Identify which cell holds the provided text, then report its (x, y) central coordinate. 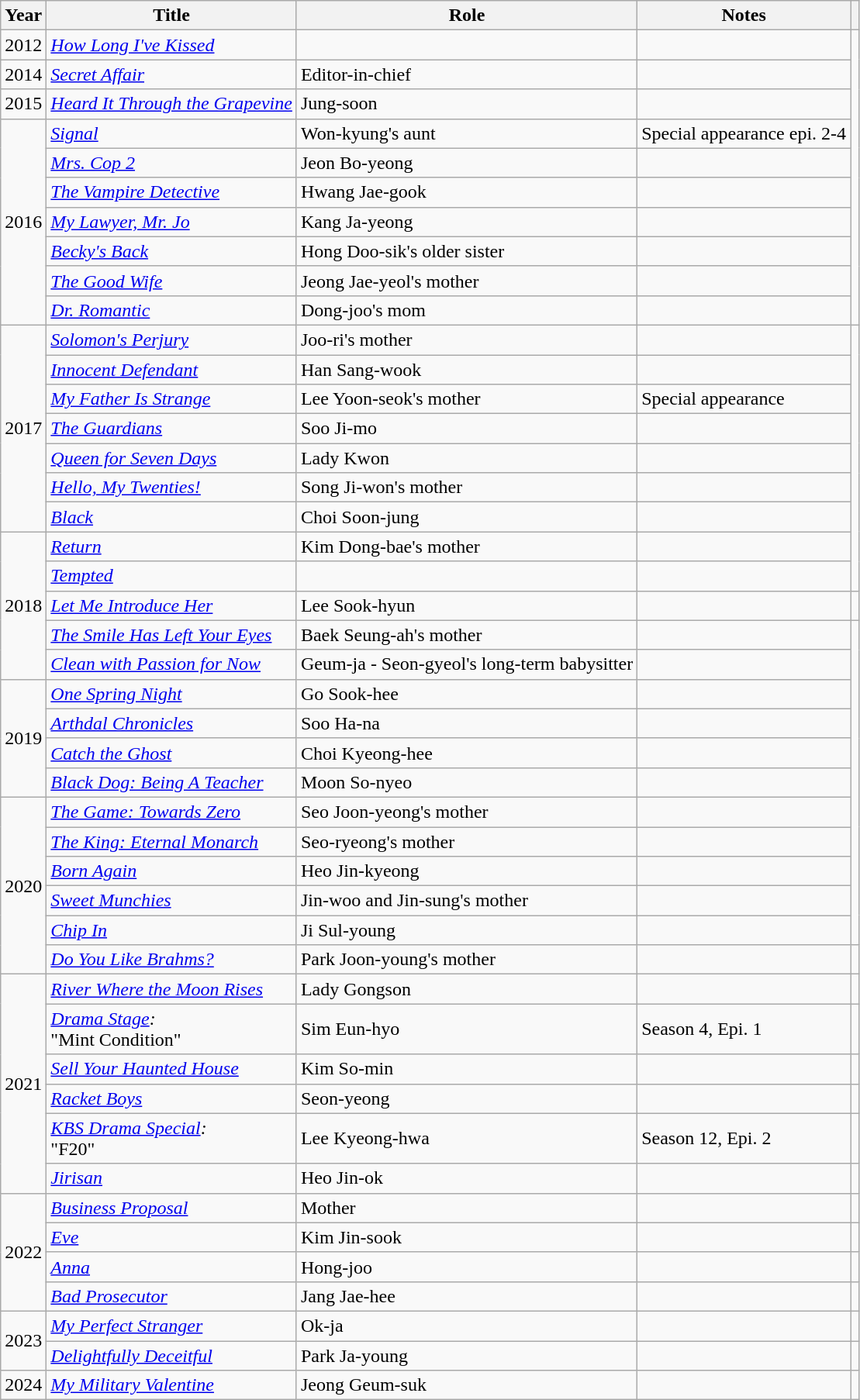
2021 (23, 1084)
Drama Stage:"Mint Condition" (172, 1029)
Jeon Bo-yeong (467, 163)
Seo-ryeong's mother (467, 841)
Mother (467, 1208)
Title (172, 16)
Kang Ja-yeong (467, 222)
2022 (23, 1252)
Season 4, Epi. 1 (744, 1029)
Baek Seung-ah's mother (467, 635)
Black Dog: Being A Teacher (172, 782)
Eve (172, 1237)
Jeong Geum-suk (467, 1385)
Year (23, 16)
Kim Dong-bae's mother (467, 547)
Sim Eun-hyo (467, 1029)
Catch the Ghost (172, 753)
2012 (23, 45)
2020 (23, 885)
Bad Prosecutor (172, 1296)
River Where the Moon Rises (172, 989)
2015 (23, 104)
The Good Wife (172, 281)
Han Sang-wook (467, 370)
The Vampire Detective (172, 192)
Business Proposal (172, 1208)
Heo Jin-kyeong (467, 871)
2024 (23, 1385)
Signal (172, 133)
The Game: Towards Zero (172, 812)
The Guardians (172, 429)
Lee Yoon-seok's mother (467, 399)
Choi Kyeong-hee (467, 753)
My Military Valentine (172, 1385)
Park Ja-young (467, 1356)
Mrs. Cop 2 (172, 163)
Joo-ri's mother (467, 340)
Season 12, Epi. 2 (744, 1138)
Lady Kwon (467, 458)
Won-kyung's aunt (467, 133)
Kim Jin-sook (467, 1237)
Kim So-min (467, 1069)
Jin-woo and Jin-sung's mother (467, 901)
Seon-yeong (467, 1098)
Hong-joo (467, 1267)
Becky's Back (172, 251)
Jung-soon (467, 104)
Queen for Seven Days (172, 458)
Sweet Munchies (172, 901)
Tempted (172, 576)
Arthdal Chronicles (172, 723)
Clean with Passion for Now (172, 664)
Jeong Jae-yeol's mother (467, 281)
KBS Drama Special:"F20" (172, 1138)
My Father Is Strange (172, 399)
My Lawyer, Mr. Jo (172, 222)
Dr. Romantic (172, 310)
Heo Jin-ok (467, 1178)
Moon So-nyeo (467, 782)
2023 (23, 1340)
2017 (23, 428)
Song Ji-won's mother (467, 488)
Lee Kyeong-hwa (467, 1138)
2018 (23, 605)
Hwang Jae-gook (467, 192)
The King: Eternal Monarch (172, 841)
Special appearance epi. 2-4 (744, 133)
Let Me Introduce Her (172, 605)
Special appearance (744, 399)
Park Joon-young's mother (467, 960)
One Spring Night (172, 694)
Hello, My Twenties! (172, 488)
Heard It Through the Grapevine (172, 104)
Geum-ja - Seon-gyeol's long-term babysitter (467, 664)
Ji Sul-young (467, 930)
Notes (744, 16)
My Perfect Stranger (172, 1326)
Dong-joo's mom (467, 310)
Jang Jae-hee (467, 1296)
Lee Sook-hyun (467, 605)
The Smile Has Left Your Eyes (172, 635)
Racket Boys (172, 1098)
Return (172, 547)
Jirisan (172, 1178)
2019 (23, 738)
Role (467, 16)
Soo Ji-mo (467, 429)
Ok-ja (467, 1326)
Go Sook-hee (467, 694)
Soo Ha-na (467, 723)
Innocent Defendant (172, 370)
Lady Gongson (467, 989)
Sell Your Haunted House (172, 1069)
Seo Joon-yeong's mother (467, 812)
Black (172, 517)
Do You Like Brahms? (172, 960)
Delightfully Deceitful (172, 1356)
Hong Doo-sik's older sister (467, 251)
Solomon's Perjury (172, 340)
Born Again (172, 871)
Anna (172, 1267)
How Long I've Kissed (172, 45)
Editor-in-chief (467, 74)
Chip In (172, 930)
2014 (23, 74)
Choi Soon-jung (467, 517)
2016 (23, 222)
Secret Affair (172, 74)
